Scan for the cell matching the given text and deliver its [x, y] coordinate at center. 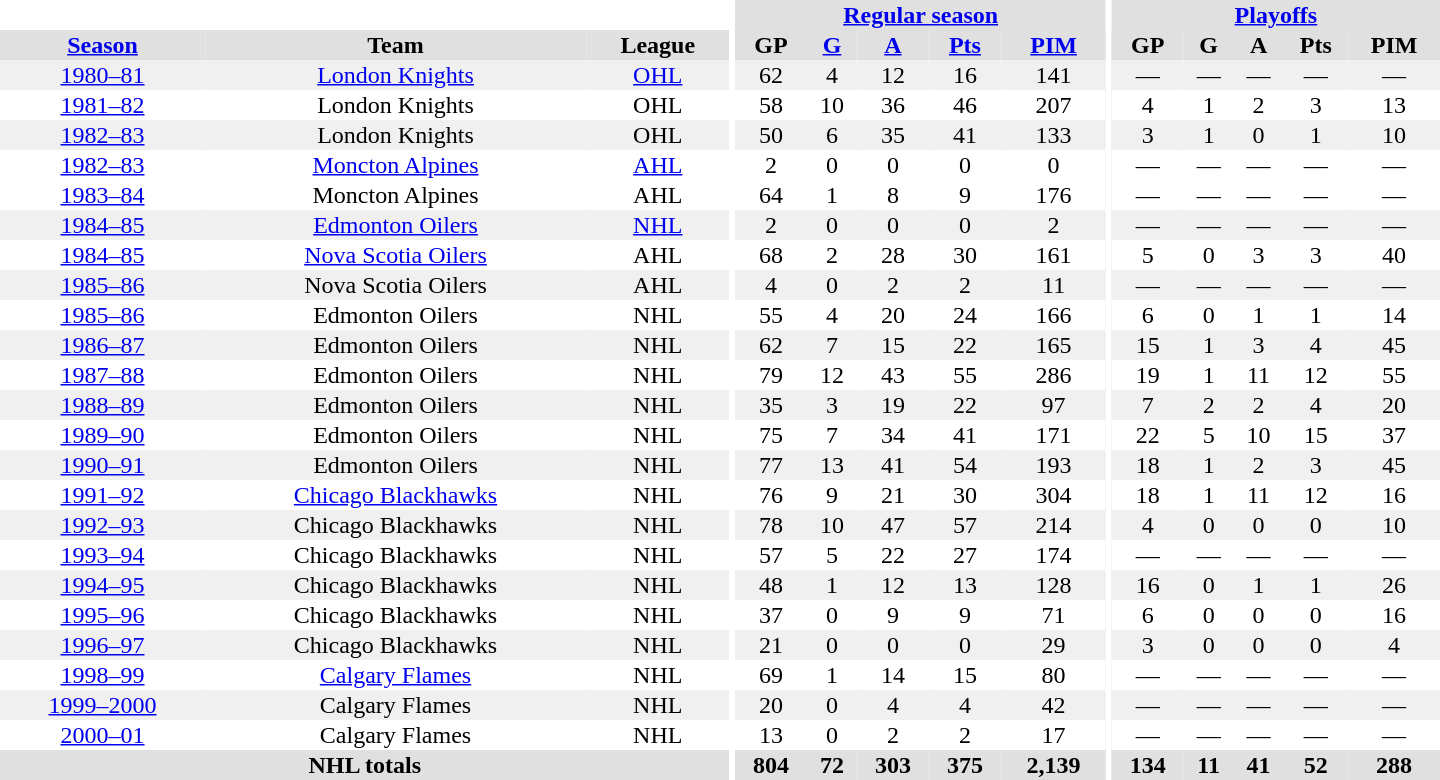
NHL totals [364, 765]
79 [771, 375]
League [658, 45]
97 [1054, 405]
54 [965, 465]
77 [771, 465]
8 [893, 195]
134 [1148, 765]
1992–93 [102, 525]
80 [1054, 675]
28 [893, 255]
1995–96 [102, 615]
2,139 [1054, 765]
78 [771, 525]
24 [965, 315]
40 [1394, 255]
1993–94 [102, 555]
207 [1054, 105]
1981–82 [102, 105]
1988–89 [102, 405]
1998–99 [102, 675]
161 [1054, 255]
2000–01 [102, 735]
141 [1054, 75]
1994–95 [102, 585]
174 [1054, 555]
286 [1054, 375]
Team [396, 45]
69 [771, 675]
171 [1054, 435]
288 [1394, 765]
166 [1054, 315]
50 [771, 135]
52 [1316, 765]
304 [1054, 495]
1990–91 [102, 465]
Regular season [920, 15]
128 [1054, 585]
1999–2000 [102, 705]
133 [1054, 135]
214 [1054, 525]
46 [965, 105]
165 [1054, 345]
Playoffs [1276, 15]
1980–81 [102, 75]
64 [771, 195]
47 [893, 525]
375 [965, 765]
17 [1054, 735]
75 [771, 435]
29 [1054, 645]
1986–87 [102, 345]
303 [893, 765]
42 [1054, 705]
43 [893, 375]
48 [771, 585]
26 [1394, 585]
58 [771, 105]
36 [893, 105]
193 [1054, 465]
176 [1054, 195]
Season [102, 45]
1991–92 [102, 495]
34 [893, 435]
71 [1054, 615]
1987–88 [102, 375]
1989–90 [102, 435]
1996–97 [102, 645]
68 [771, 255]
804 [771, 765]
72 [832, 765]
76 [771, 495]
27 [965, 555]
1983–84 [102, 195]
